Identify which cell holds the provided text, then report its [X, Y] central coordinate. 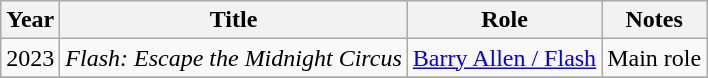
2023 [30, 58]
Title [234, 20]
Main role [654, 58]
Notes [654, 20]
Role [504, 20]
Flash: Escape the Midnight Circus [234, 58]
Barry Allen / Flash [504, 58]
Year [30, 20]
